From the cell containing the given text, extract its center point as (X, Y) coordinate. 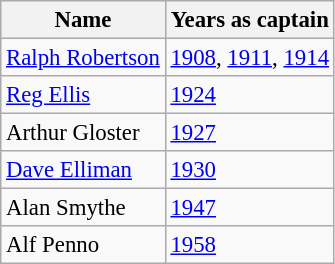
1947 (250, 208)
1958 (250, 245)
Dave Elliman (83, 170)
Years as captain (250, 20)
Reg Ellis (83, 95)
1930 (250, 170)
1908, 1911, 1914 (250, 58)
Ralph Robertson (83, 58)
Alf Penno (83, 245)
Arthur Gloster (83, 133)
1927 (250, 133)
Alan Smythe (83, 208)
1924 (250, 95)
Name (83, 20)
